Return (x, y) of the center of cell containing provided text 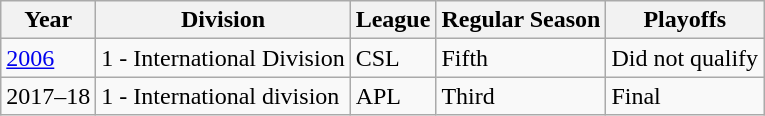
Regular Season (521, 20)
League (393, 20)
Playoffs (685, 20)
Fifth (521, 58)
APL (393, 96)
Final (685, 96)
Year (48, 20)
Division (223, 20)
CSL (393, 58)
2006 (48, 58)
1 - International division (223, 96)
Third (521, 96)
2017–18 (48, 96)
1 - International Division (223, 58)
Did not qualify (685, 58)
